Capture the cell that displays the provided text and extract its [X, Y] central coordinate. 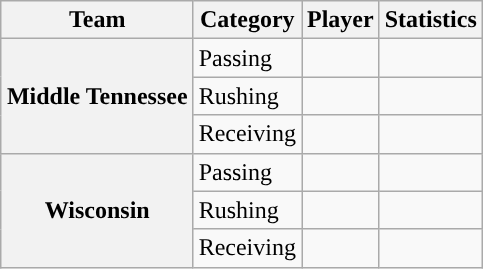
Team [97, 20]
Statistics [430, 20]
Category [247, 20]
Wisconsin [97, 210]
Middle Tennessee [97, 96]
Player [341, 20]
